Pinpoint the cell where the given text exists, returning its [x, y] midpoint coordinate. 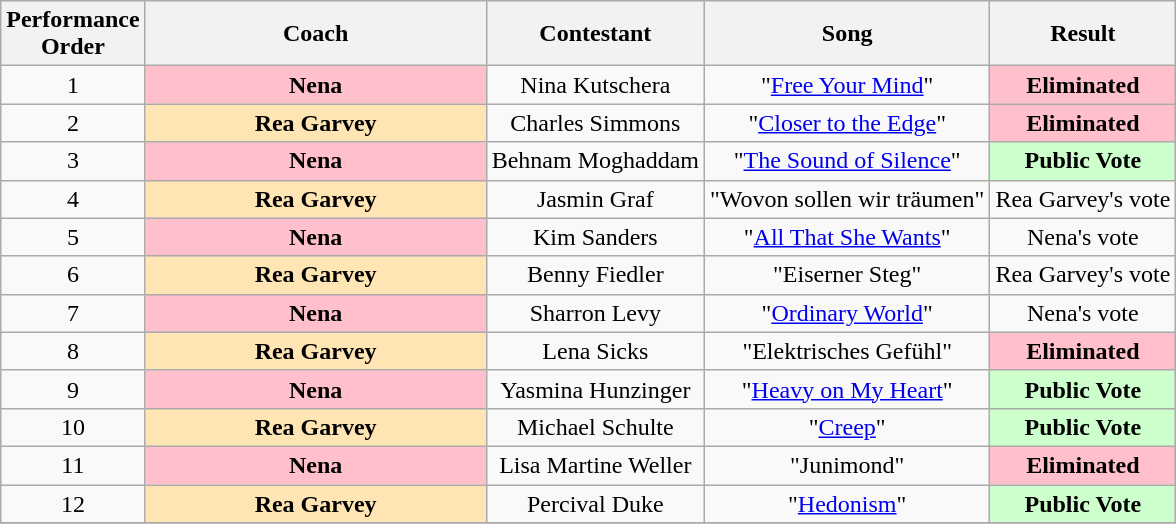
3 [73, 161]
Result [1083, 34]
5 [73, 237]
"Closer to the Edge" [848, 123]
Coach [316, 34]
12 [73, 503]
Contestant [595, 34]
11 [73, 465]
Song [848, 34]
Yasmina Hunzinger [595, 389]
"Junimond" [848, 465]
Lena Sicks [595, 351]
Michael Schulte [595, 427]
2 [73, 123]
7 [73, 313]
"Ordinary World" [848, 313]
Kim Sanders [595, 237]
6 [73, 275]
Performance Order [73, 34]
Behnam Moghaddam [595, 161]
Lisa Martine Weller [595, 465]
Charles Simmons [595, 123]
1 [73, 85]
"The Sound of Silence" [848, 161]
8 [73, 351]
"Hedonism" [848, 503]
"Free Your Mind" [848, 85]
"Heavy on My Heart" [848, 389]
Jasmin Graf [595, 199]
"Creep" [848, 427]
Percival Duke [595, 503]
4 [73, 199]
Sharron Levy [595, 313]
"All That She Wants" [848, 237]
"Elektrisches Gefühl" [848, 351]
Nina Kutschera [595, 85]
"Wovon sollen wir träumen" [848, 199]
10 [73, 427]
9 [73, 389]
Benny Fiedler [595, 275]
"Eiserner Steg" [848, 275]
